Locate the cell with the specified text and output its (X, Y) center coordinate. 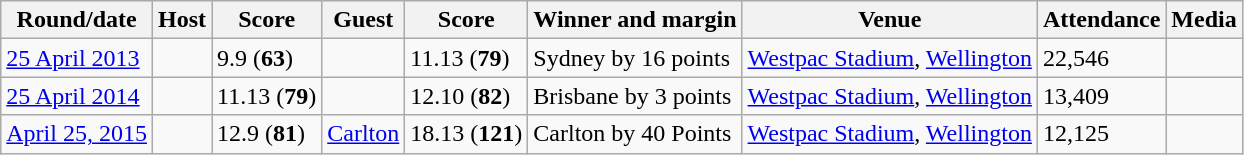
Sydney by 16 points (635, 58)
25 April 2013 (77, 58)
Brisbane by 3 points (635, 96)
22,546 (1101, 58)
April 25, 2015 (77, 134)
Media (1204, 20)
Guest (364, 20)
Carlton (364, 134)
18.13 (121) (466, 134)
13,409 (1101, 96)
Carlton by 40 Points (635, 134)
Host (182, 20)
25 April 2014 (77, 96)
12.10 (82) (466, 96)
Attendance (1101, 20)
9.9 (63) (267, 58)
Venue (890, 20)
12.9 (81) (267, 134)
12,125 (1101, 134)
Winner and margin (635, 20)
Round/date (77, 20)
